Find where the given text appears and provide that cell's center as [X, Y] coordinate. 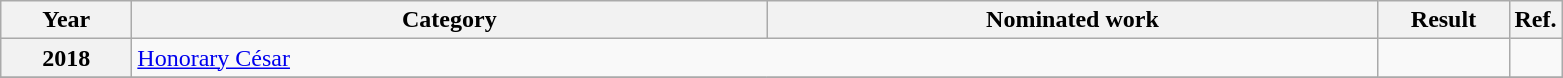
Nominated work [1072, 20]
Honorary César [755, 58]
Ref. [1536, 20]
Category [450, 20]
Result [1444, 20]
2018 [66, 58]
Year [66, 20]
